Scan for the cell matching the given text and deliver its [x, y] coordinate at center. 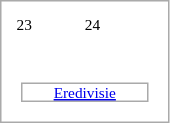
24 [119, 24]
23 [50, 24]
